Pinpoint the cell where the given text exists, returning its (X, Y) midpoint coordinate. 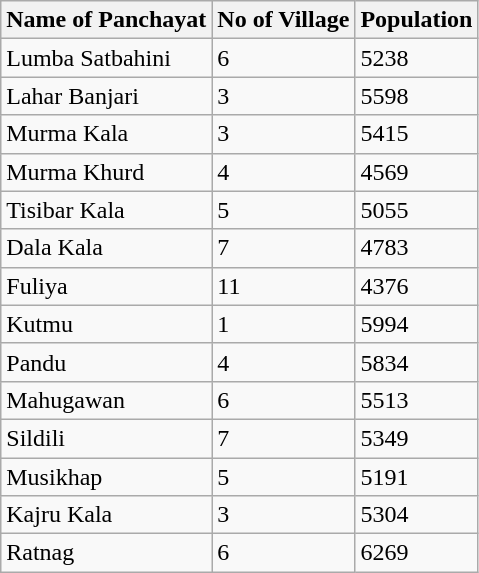
6269 (416, 553)
Kutmu (106, 324)
5994 (416, 324)
Tisibar Kala (106, 210)
5834 (416, 362)
Ratnag (106, 553)
Population (416, 20)
Name of Panchayat (106, 20)
Lumba Satbahini (106, 58)
4569 (416, 172)
Fuliya (106, 286)
Sildili (106, 438)
4783 (416, 248)
5238 (416, 58)
5191 (416, 477)
Murma Khurd (106, 172)
No of Village (284, 20)
11 (284, 286)
Musikhap (106, 477)
Kajru Kala (106, 515)
1 (284, 324)
5598 (416, 96)
5055 (416, 210)
Murma Kala (106, 134)
Mahugawan (106, 400)
5513 (416, 400)
Pandu (106, 362)
5304 (416, 515)
Lahar Banjari (106, 96)
4376 (416, 286)
5415 (416, 134)
Dala Kala (106, 248)
5349 (416, 438)
